Provide the [x, y] coordinate of the cell's center where the given text is located.  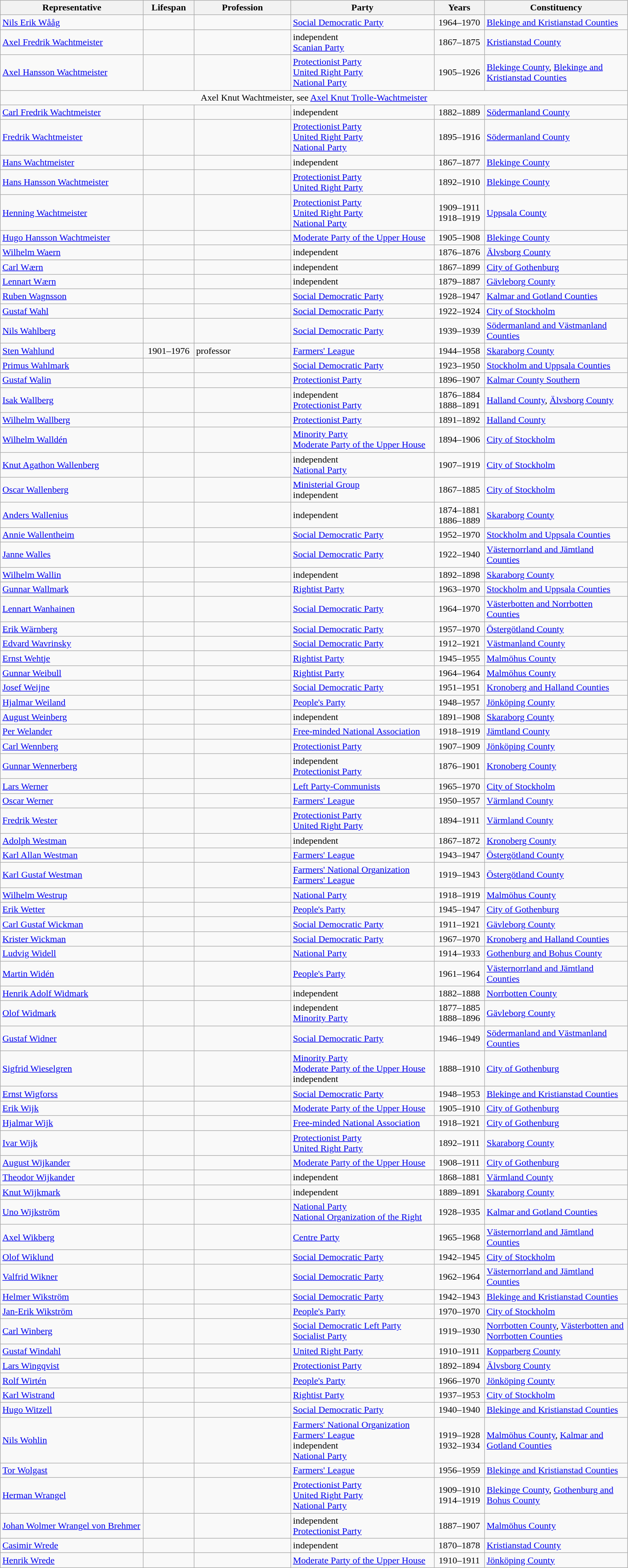
1918–1921 [459, 1123]
1912–1921 [459, 644]
1943–1947 [459, 855]
1923–1950 [459, 365]
Hans Wachtmeister [72, 162]
Constituency [556, 8]
Oscar Werner [72, 801]
1879–1887 [459, 282]
1939–1939 [459, 331]
Norrbotten County, Västerbotten and Norrbotten Counties [556, 1331]
1970–1970 [459, 1311]
Fredrik Wachtmeister [72, 137]
Hans Hansson Wachtmeister [72, 182]
1922–1940 [459, 554]
1870–1878 [459, 1546]
Representative [72, 8]
Karl Allan Westman [72, 855]
1882–1888 [459, 993]
1937–1953 [459, 1395]
Halland County, Älvsborg County [556, 400]
Karl Gustaf Westman [72, 875]
1945–1955 [459, 658]
1951–1951 [459, 688]
1867–1885 [459, 490]
United Right Party [363, 1351]
Tor Wolgast [72, 1470]
Krister Wickman [72, 939]
professor [242, 351]
1882–1889 [459, 112]
Helmer Wikström [72, 1297]
1966–1970 [459, 1380]
Hjalmar Weiland [72, 702]
1907–1919 [459, 465]
1907–1909 [459, 746]
Malmöhus County, Kalmar and Gotland Counties [556, 1440]
Gunnar Wallmark [72, 589]
1964–1964 [459, 673]
1876–1876 [459, 252]
Olof Wiklund [72, 1257]
1867–1899 [459, 267]
1944–1958 [459, 351]
1891–1908 [459, 717]
independent Minority Party [363, 1013]
1908–1911 [459, 1163]
Johan Wolmer Wrangel von Brehmer [72, 1526]
Erik Wetter [72, 910]
Hugo Witzell [72, 1410]
Olof Widmark [72, 1013]
1942–1945 [459, 1257]
Uno Wijkström [72, 1212]
1911–1921 [459, 924]
1887–1907 [459, 1526]
Wilhelm Wallin [72, 575]
1892–1911 [459, 1142]
Axel Knut Wachtmeister, see Axel Knut Trolle-Wachtmeister [314, 98]
Wilhelm Waern [72, 252]
Oscar Wallenberg [72, 490]
1945–1947 [459, 910]
Valfrid Wikner [72, 1277]
1888–1910 [459, 1068]
Adolph Westman [72, 841]
Anders Wallenius [72, 515]
Nils Erik Wååg [72, 22]
Farmers' National Organization Farmers' League independent National Party [363, 1440]
1922–1924 [459, 311]
Rolf Wirtén [72, 1380]
Kalmar County Southern [556, 380]
Gothenburg and Bohus County [556, 954]
Blekinge County, Gothenburg and Bohus County [556, 1496]
Gustaf Wahl [72, 311]
Halland County [556, 420]
Carl Wennberg [72, 746]
Erik Wijk [72, 1108]
Per Welander [72, 732]
Lars Wingqvist [72, 1366]
August Wijkander [72, 1163]
Minority Party Moderate Party of the Upper House independent [363, 1068]
Jämtland County [556, 732]
1877–18851888–1896 [459, 1013]
1905–1926 [459, 72]
Wilhelm Wallberg [72, 420]
Sten Wahlund [72, 351]
1919–1930 [459, 1331]
1948–1953 [459, 1094]
Västmanland County [556, 644]
1919–19281932–1934 [459, 1440]
1868–1881 [459, 1178]
Henrik Wrede [72, 1560]
1894–1906 [459, 439]
Wilhelm Westrup [72, 895]
1894–1911 [459, 820]
Blekinge County, Blekinge and Kristianstad Counties [556, 72]
Edvard Wavrinsky [72, 644]
Ludvig Widell [72, 954]
Gunnar Weibull [72, 673]
Kopparberg County [556, 1351]
Knut Wijkmark [72, 1192]
Ministerial Group independent [363, 490]
1867–1872 [459, 841]
Fredrik Wester [72, 820]
1876–18841888–1891 [459, 400]
Janne Walles [72, 554]
Lennart Wanhainen [72, 609]
1948–1957 [459, 702]
Party [363, 8]
1895–1916 [459, 137]
Hugo Hansson Wachtmeister [72, 237]
1928–1935 [459, 1212]
Profession [242, 8]
independent Scanian Party [363, 42]
Axel Fredrik Wachtmeister [72, 42]
1967–1970 [459, 939]
Social Democratic Left Party Socialist Party [363, 1331]
Axel Wikberg [72, 1237]
Gustaf Windahl [72, 1351]
1889–1891 [459, 1192]
Carl Wærn [72, 267]
1901–1976 [169, 351]
1905–1910 [459, 1108]
1946–1949 [459, 1038]
Years [459, 8]
1952–1970 [459, 535]
1963–1970 [459, 589]
Ivar Wijk [72, 1142]
Norrbotten County [556, 993]
1940–1940 [459, 1410]
1965–1968 [459, 1237]
Ernst Wigforss [72, 1094]
Minority Party Moderate Party of the Upper House [363, 439]
Wilhelm Walldén [72, 439]
1896–1907 [459, 380]
1874–18811886–1889 [459, 515]
1909–19111918–1919 [459, 212]
Farmers' National Organization Farmers' League [363, 875]
1867–1877 [459, 162]
National Party National Organization of the Right [363, 1212]
Ruben Wagnsson [72, 296]
Gustaf Widner [72, 1038]
Herman Wrangel [72, 1496]
Lars Werner [72, 786]
August Weinberg [72, 717]
Theodor Wijkander [72, 1178]
Nils Wahlberg [72, 331]
1914–1933 [459, 954]
Hjalmar Wijk [72, 1123]
1892–1894 [459, 1366]
Left Party-Communists [363, 786]
Jan-Erik Wikström [72, 1311]
1909–19101914–1919 [459, 1496]
Erik Wärnberg [72, 629]
1962–1964 [459, 1277]
1892–1898 [459, 575]
Uppsala County [556, 212]
Carl Gustaf Wickman [72, 924]
Annie Wallentheim [72, 535]
1905–1908 [459, 237]
1867–1875 [459, 42]
1950–1957 [459, 801]
Knut Agathon Wallenberg [72, 465]
Gunnar Wennerberg [72, 766]
Martin Widén [72, 974]
Henning Wachtmeister [72, 212]
Ernst Wehtje [72, 658]
Gustaf Walin [72, 380]
1961–1964 [459, 974]
Axel Hansson Wachtmeister [72, 72]
1956–1959 [459, 1470]
Primus Wahlmark [72, 365]
Isak Wallberg [72, 400]
Carl Fredrik Wachtmeister [72, 112]
1942–1943 [459, 1297]
Lifespan [169, 8]
1876–1901 [459, 766]
1965–1970 [459, 786]
1891–1892 [459, 420]
Henrik Adolf Widmark [72, 993]
Josef Weijne [72, 688]
Centre Party [363, 1237]
Sigfrid Wieselgren [72, 1068]
Västerbotten and Norrbotten Counties [556, 609]
1919–1943 [459, 875]
Casimir Wrede [72, 1546]
1928–1947 [459, 296]
Karl Wistrand [72, 1395]
Nils Wohlin [72, 1440]
1892–1910 [459, 182]
1957–1970 [459, 629]
independent National Party [363, 465]
Carl Winberg [72, 1331]
Lennart Wærn [72, 282]
